Capture the cell that displays the provided text and extract its [x, y] central coordinate. 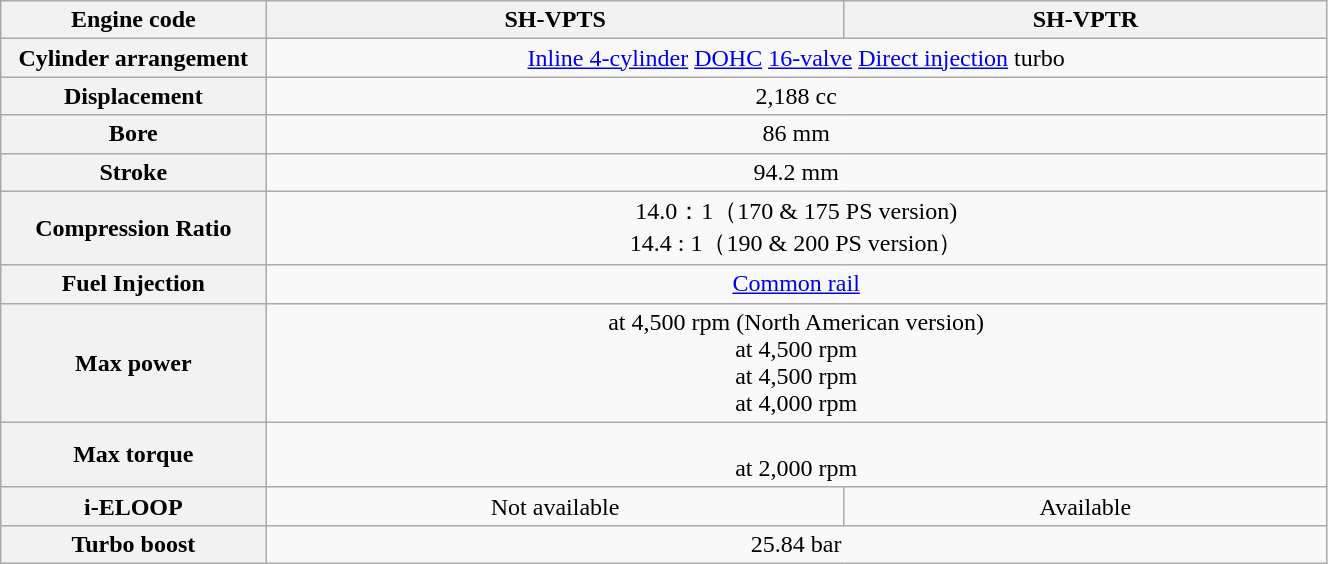
Available [1085, 506]
Not available [555, 506]
Cylinder arrangement [134, 58]
Common rail [796, 284]
Turbo boost [134, 544]
SH-VPTR [1085, 20]
Max torque [134, 454]
25.84 bar [796, 544]
Displacement [134, 96]
86 mm [796, 134]
at 4,500 rpm (North American version) at 4,500 rpm at 4,500 rpm at 4,000 rpm [796, 362]
Inline 4-cylinder DOHC 16-valve Direct injection turbo [796, 58]
94.2 mm [796, 172]
i-ELOOP [134, 506]
2,188 cc [796, 96]
Engine code [134, 20]
Bore [134, 134]
14.0：1（170 & 175 PS version)14.4 : 1（190 & 200 PS version） [796, 228]
SH-VPTS [555, 20]
at 2,000 rpm [796, 454]
Max power [134, 362]
Compression Ratio [134, 228]
Stroke [134, 172]
Fuel Injection [134, 284]
